Provide the (X, Y) coordinate of the cell's center where the given text is located.  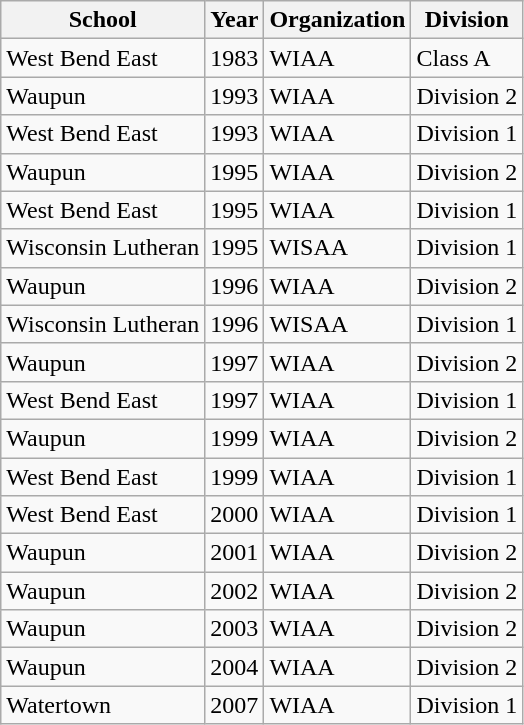
2004 (234, 667)
2000 (234, 515)
School (103, 20)
Watertown (103, 705)
2001 (234, 553)
1983 (234, 58)
Division (467, 20)
2003 (234, 629)
Year (234, 20)
2002 (234, 591)
Organization (338, 20)
Class A (467, 58)
2007 (234, 705)
